Determine the (x, y) coordinate at the center of the cell enclosing the given text.  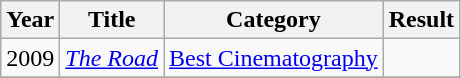
The Road (112, 58)
Result (421, 20)
2009 (30, 58)
Title (112, 20)
Best Cinematography (274, 58)
Category (274, 20)
Year (30, 20)
